Capture the cell that displays the provided text and extract its [X, Y] central coordinate. 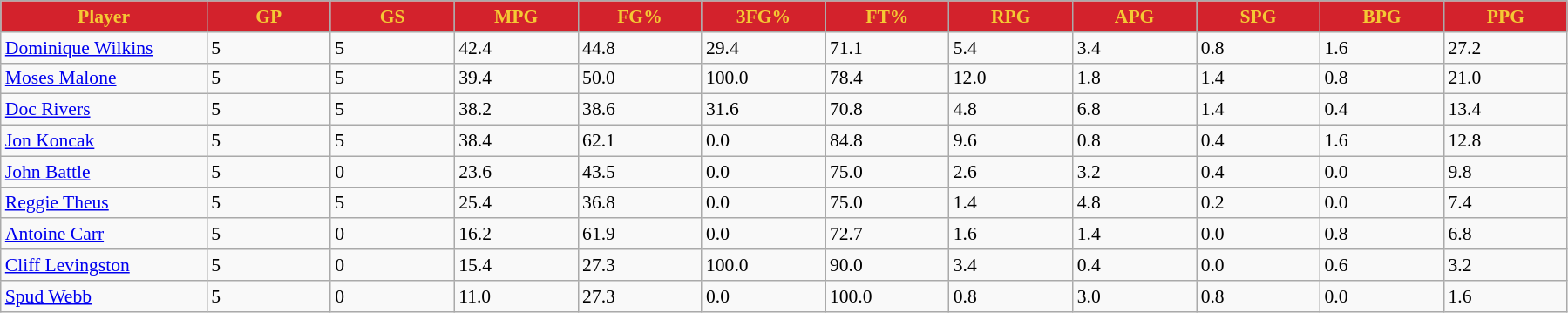
GP [268, 17]
16.2 [516, 235]
Jon Koncak [105, 141]
29.4 [764, 48]
78.4 [887, 78]
Reggie Theus [105, 203]
Player [105, 17]
3FG% [764, 17]
15.4 [516, 265]
38.6 [640, 110]
36.8 [640, 203]
38.4 [516, 141]
7.4 [1505, 203]
Spud Webb [105, 296]
71.1 [887, 48]
RPG [1011, 17]
62.1 [640, 141]
PPG [1505, 17]
0.2 [1259, 203]
GS [392, 17]
FT% [887, 17]
38.2 [516, 110]
72.7 [887, 235]
13.4 [1505, 110]
84.8 [887, 141]
MPG [516, 17]
43.5 [640, 172]
Cliff Levingston [105, 265]
70.8 [887, 110]
Antoine Carr [105, 235]
12.0 [1011, 78]
90.0 [887, 265]
John Battle [105, 172]
44.8 [640, 48]
1.8 [1135, 78]
61.9 [640, 235]
5.4 [1011, 48]
23.6 [516, 172]
9.8 [1505, 172]
3.0 [1135, 296]
42.4 [516, 48]
50.0 [640, 78]
21.0 [1505, 78]
0.6 [1382, 265]
2.6 [1011, 172]
9.6 [1011, 141]
25.4 [516, 203]
27.2 [1505, 48]
SPG [1259, 17]
Dominique Wilkins [105, 48]
APG [1135, 17]
BPG [1382, 17]
Moses Malone [105, 78]
FG% [640, 17]
Doc Rivers [105, 110]
12.8 [1505, 141]
39.4 [516, 78]
11.0 [516, 296]
31.6 [764, 110]
